Provide the [x, y] coordinate of the cell's center where the given text is located.  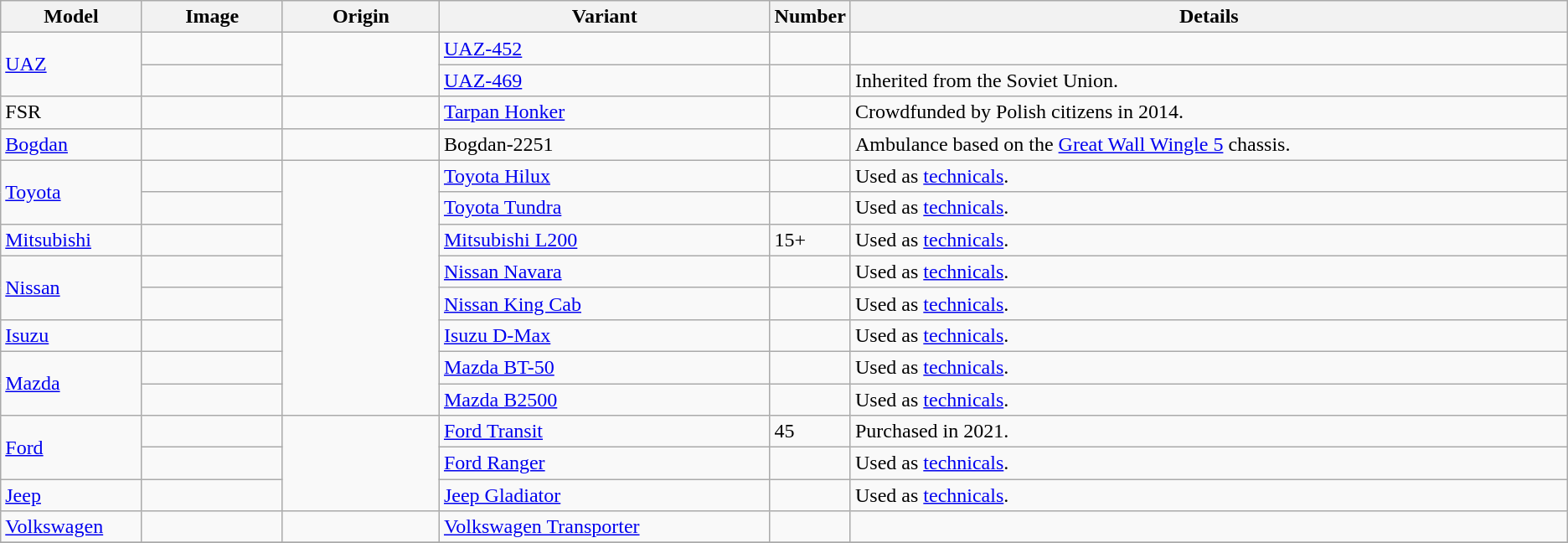
Mazda B2500 [605, 400]
Ford Ranger [605, 463]
Toyota Tundra [605, 208]
Ambulance based on the Great Wall Wingle 5 chassis. [1209, 144]
Purchased in 2021. [1209, 432]
Mitsubishi [71, 240]
UAZ-469 [605, 80]
UAZ-452 [605, 49]
Inherited from the Soviet Union. [1209, 80]
Crowdfunded by Polish citizens in 2014. [1209, 112]
Number [810, 17]
Toyota Hilux [605, 176]
Origin [360, 17]
Isuzu [71, 335]
Nissan [71, 287]
Mazda [71, 383]
45 [810, 432]
Nissan Navara [605, 271]
Model [71, 17]
Bogdan-2251 [605, 144]
Mazda BT-50 [605, 367]
Details [1209, 17]
Volkswagen Transporter [605, 527]
Volkswagen [71, 527]
Variant [605, 17]
Isuzu D-Max [605, 335]
FSR [71, 112]
Ford [71, 447]
Bogdan [71, 144]
Jeep [71, 495]
Toyota [71, 192]
Tarpan Honker [605, 112]
15+ [810, 240]
Jeep Gladiator [605, 495]
UAZ [71, 65]
Mitsubishi L200 [605, 240]
Image [212, 17]
Ford Transit [605, 432]
Nissan King Cab [605, 303]
